Output the [x, y] coordinate of the center of the cell containing the given text.  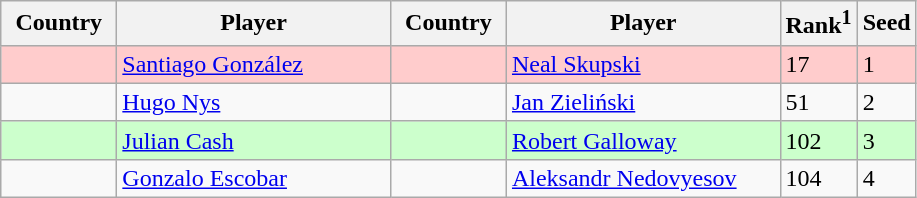
Robert Galloway [643, 140]
51 [818, 102]
Julian Cash [254, 140]
Seed [886, 24]
104 [818, 178]
Hugo Nys [254, 102]
Aleksandr Nedovyesov [643, 178]
2 [886, 102]
3 [886, 140]
Gonzalo Escobar [254, 178]
102 [818, 140]
17 [818, 64]
Santiago González [254, 64]
Neal Skupski [643, 64]
4 [886, 178]
1 [886, 64]
Jan Zieliński [643, 102]
Rank1 [818, 24]
